Scan for the cell matching the given text and deliver its [x, y] coordinate at center. 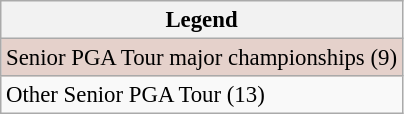
Senior PGA Tour major championships (9) [202, 58]
Other Senior PGA Tour (13) [202, 95]
Legend [202, 20]
